Locate the cell with the specified text and output its (X, Y) center coordinate. 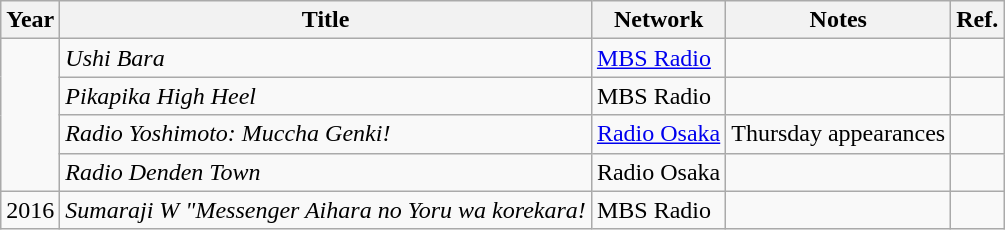
Year (30, 20)
Pikapika High Heel (326, 96)
Radio Denden Town (326, 172)
Sumaraji W "Messenger Aihara no Yoru wa korekara! (326, 210)
Notes (838, 20)
Thursday appearances (838, 134)
Radio Yoshimoto: Muccha Genki! (326, 134)
Ushi Bara (326, 58)
Network (658, 20)
2016 (30, 210)
Title (326, 20)
Ref. (978, 20)
